Locate the cell with the specified text and output its (X, Y) center coordinate. 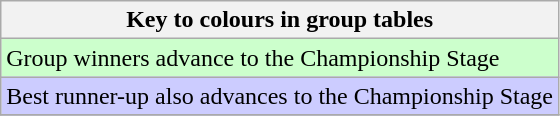
Group winners advance to the Championship Stage (280, 58)
Best runner-up also advances to the Championship Stage (280, 96)
Key to colours in group tables (280, 20)
